Scan for the cell matching the given text and deliver its [X, Y] coordinate at center. 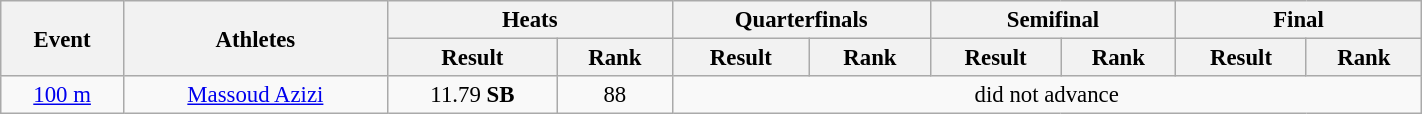
Massoud Azizi [255, 95]
Heats [530, 20]
Event [62, 38]
100 m [62, 95]
11.79 SB [472, 95]
Semifinal [1052, 20]
Final [1299, 20]
Quarterfinals [801, 20]
Athletes [255, 38]
88 [614, 95]
did not advance [1046, 95]
